Detect which cell encompasses the target text, then output its (x, y) center coordinate. 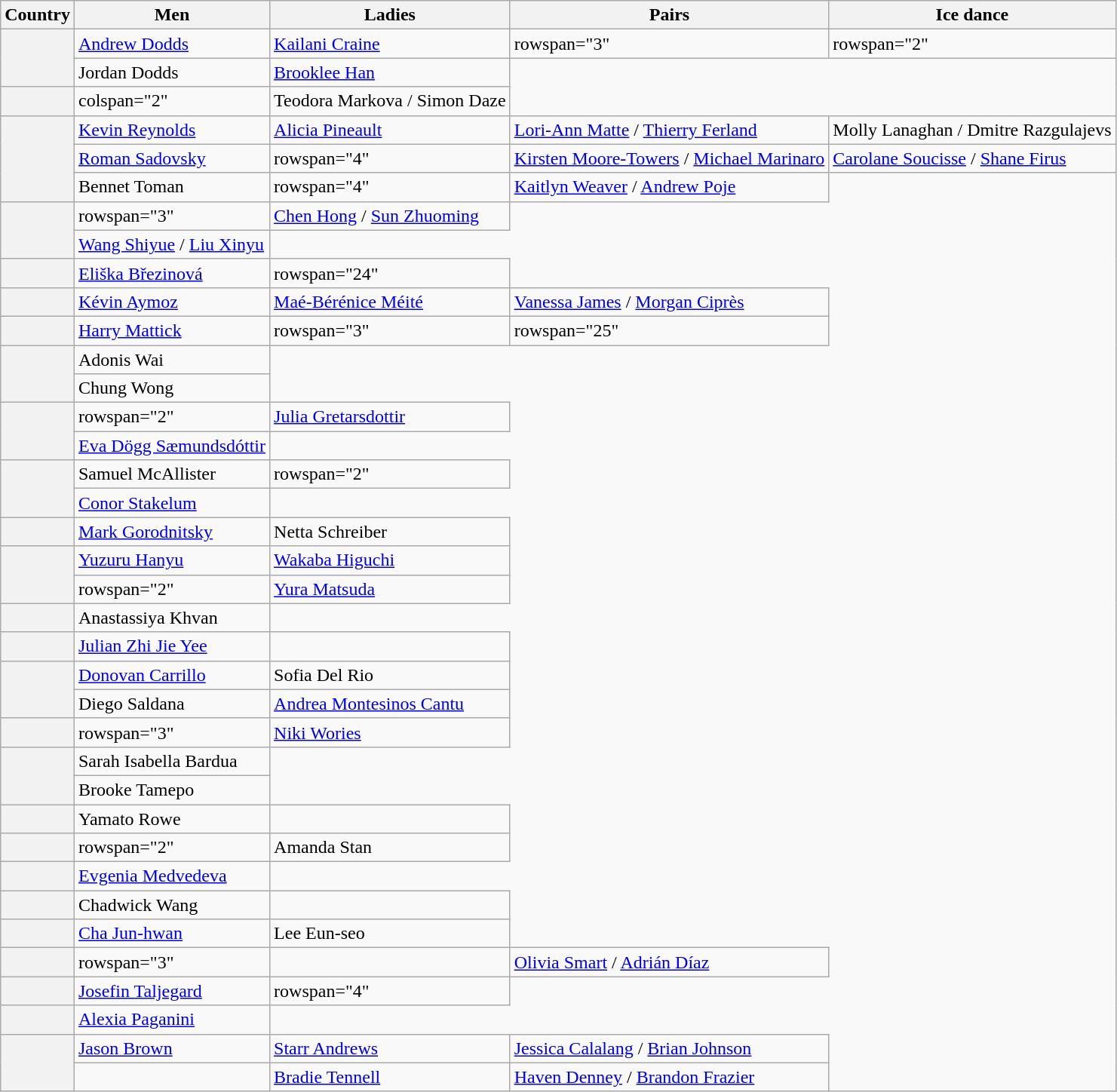
Kévin Aymoz (172, 302)
rowspan="24" (391, 273)
Country (38, 15)
Julia Gretarsdottir (391, 417)
Josefin Taljegard (172, 991)
Wakaba Higuchi (391, 560)
Mark Gorodnitsky (172, 532)
Eliška Březinová (172, 273)
Evgenia Medvedeva (172, 876)
Kaitlyn Weaver / Andrew Poje (670, 187)
Brooklee Han (391, 72)
Kailani Craine (391, 44)
Bradie Tennell (391, 1077)
Jordan Dodds (172, 72)
Vanessa James / Morgan Ciprès (670, 302)
Yuzuru Hanyu (172, 560)
Yura Matsuda (391, 589)
Wang Shiyue / Liu Xinyu (172, 244)
Jason Brown (172, 1048)
Niki Wories (391, 732)
Eva Dögg Sæmundsdóttir (172, 446)
Andrew Dodds (172, 44)
Conor Stakelum (172, 503)
Haven Denney / Brandon Frazier (670, 1077)
Carolane Soucisse / Shane Firus (972, 158)
Jessica Calalang / Brian Johnson (670, 1048)
Sarah Isabella Bardua (172, 761)
Diego Saldana (172, 704)
Yamato Rowe (172, 818)
Cha Jun-hwan (172, 934)
Pairs (670, 15)
Men (172, 15)
Samuel McAllister (172, 474)
Harry Mattick (172, 330)
Molly Lanaghan / Dmitre Razgulajevs (972, 130)
Sofia Del Rio (391, 675)
colspan="2" (172, 101)
Netta Schreiber (391, 532)
Kirsten Moore-Towers / Michael Marinaro (670, 158)
Alexia Paganini (172, 1020)
Andrea Montesinos Cantu (391, 704)
Brooke Tamepo (172, 790)
Alicia Pineault (391, 130)
Chung Wong (172, 388)
Donovan Carrillo (172, 675)
Roman Sadovsky (172, 158)
Anastassiya Khvan (172, 618)
rowspan="25" (670, 330)
Lori-Ann Matte / Thierry Ferland (670, 130)
Maé-Bérénice Méité (391, 302)
Bennet Toman (172, 187)
Teodora Markova / Simon Daze (391, 101)
Ice dance (972, 15)
Lee Eun-seo (391, 934)
Amanda Stan (391, 848)
Adonis Wai (172, 360)
Starr Andrews (391, 1048)
Chadwick Wang (172, 905)
Kevin Reynolds (172, 130)
Ladies (391, 15)
Chen Hong / Sun Zhuoming (391, 216)
Julian Zhi Jie Yee (172, 646)
Olivia Smart / Adrián Díaz (670, 962)
